Determine the (X, Y) coordinate at the center of the cell enclosing the given text.  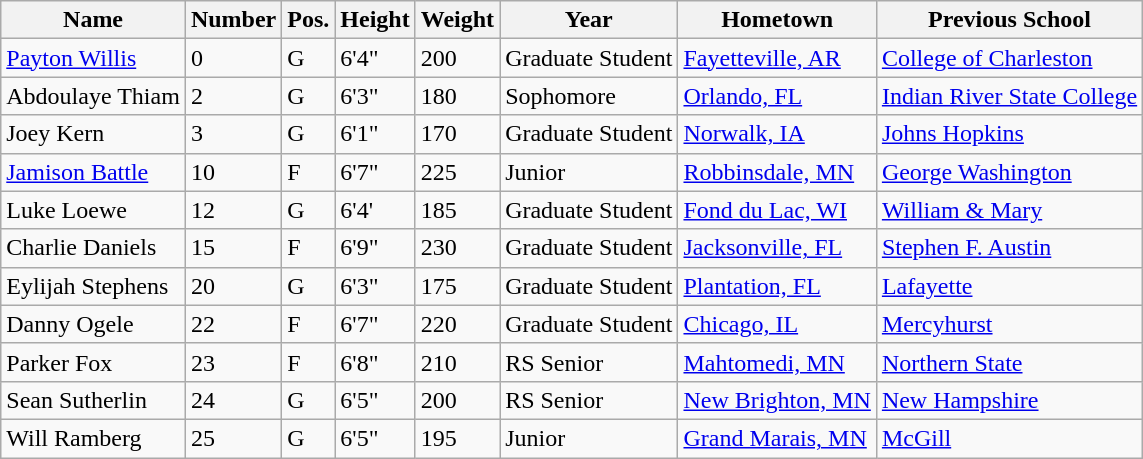
Sophomore (589, 96)
New Hampshire (1009, 400)
Robbinsdale, MN (777, 172)
Hometown (777, 20)
Luke Loewe (94, 210)
Height (375, 20)
23 (233, 362)
22 (233, 324)
Abdoulaye Thiam (94, 96)
Weight (457, 20)
3 (233, 134)
Will Ramberg (94, 438)
Danny Ogele (94, 324)
New Brighton, MN (777, 400)
William & Mary (1009, 210)
170 (457, 134)
Stephen F. Austin (1009, 248)
24 (233, 400)
Johns Hopkins (1009, 134)
6'1" (375, 134)
6'4' (375, 210)
George Washington (1009, 172)
Chicago, IL (777, 324)
Charlie Daniels (94, 248)
Jamison Battle (94, 172)
6'8" (375, 362)
0 (233, 58)
195 (457, 438)
20 (233, 286)
Payton Willis (94, 58)
Parker Fox (94, 362)
220 (457, 324)
Plantation, FL (777, 286)
230 (457, 248)
180 (457, 96)
185 (457, 210)
225 (457, 172)
Jacksonville, FL (777, 248)
Orlando, FL (777, 96)
6'9" (375, 248)
25 (233, 438)
Eylijah Stephens (94, 286)
Name (94, 20)
210 (457, 362)
Northern State (1009, 362)
Sean Sutherlin (94, 400)
Previous School (1009, 20)
Fond du Lac, WI (777, 210)
15 (233, 248)
10 (233, 172)
Pos. (308, 20)
175 (457, 286)
McGill (1009, 438)
Indian River State College (1009, 96)
Grand Marais, MN (777, 438)
12 (233, 210)
Mercyhurst (1009, 324)
Joey Kern (94, 134)
2 (233, 96)
Year (589, 20)
6'4" (375, 58)
Number (233, 20)
Norwalk, IA (777, 134)
Lafayette (1009, 286)
Mahtomedi, MN (777, 362)
College of Charleston (1009, 58)
Fayetteville, AR (777, 58)
